Identify which cell holds the provided text, then report its [x, y] central coordinate. 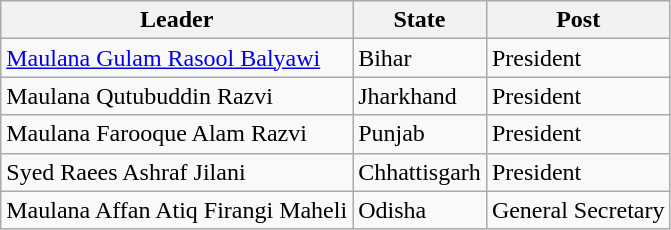
Maulana Affan Atiq Firangi Maheli [177, 210]
Post [578, 20]
Maulana Farooque Alam Razvi [177, 134]
Maulana Qutubuddin Razvi [177, 96]
Leader [177, 20]
Punjab [420, 134]
Syed Raees Ashraf Jilani [177, 172]
Odisha [420, 210]
Chhattisgarh [420, 172]
General Secretary [578, 210]
Jharkhand [420, 96]
State [420, 20]
Bihar [420, 58]
Maulana Gulam Rasool Balyawi [177, 58]
